Capture the cell that displays the provided text and extract its (x, y) central coordinate. 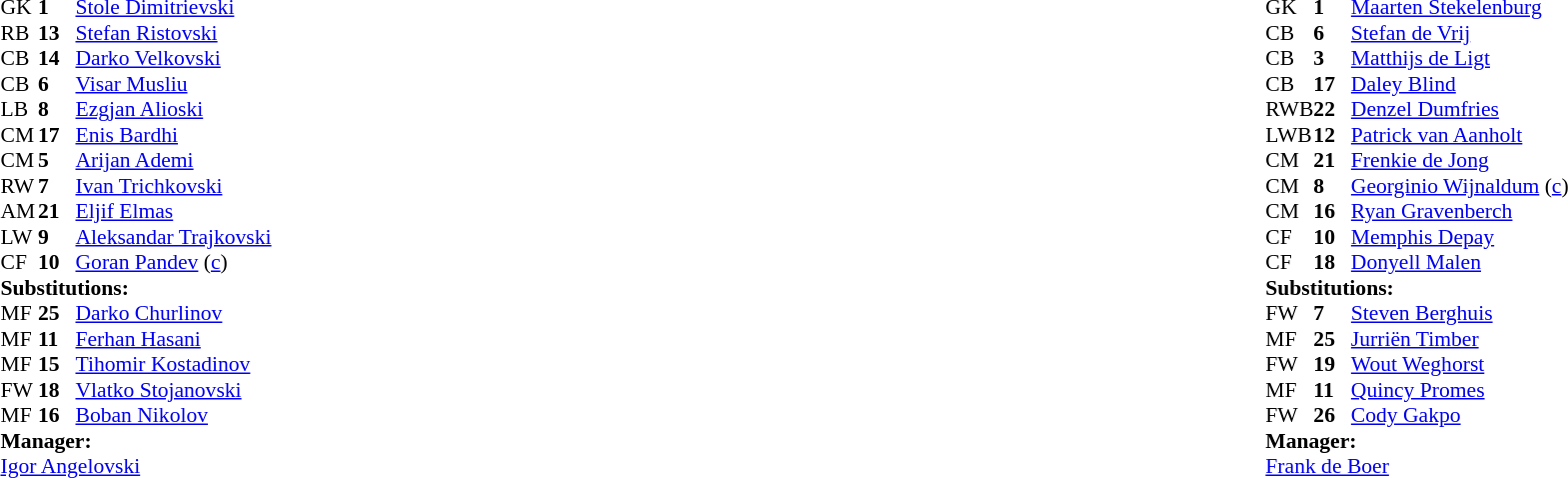
5 (57, 161)
19 (1332, 365)
13 (57, 33)
26 (1332, 415)
Darko Churlinov (174, 313)
12 (1332, 135)
3 (1332, 59)
Darko Velkovski (174, 59)
Eljif Elmas (174, 211)
Arijan Ademi (174, 161)
LWB (1289, 135)
LW (19, 237)
Ezgjan Alioski (174, 109)
RWB (1289, 109)
22 (1332, 109)
RB (19, 33)
15 (57, 365)
Ivan Trichkovski (174, 186)
Vlatko Stojanovski (174, 390)
Visar Musliu (174, 84)
Aleksandar Trajkovski (174, 237)
Goran Pandev (c) (174, 263)
RW (19, 186)
Tihomir Kostadinov (174, 365)
AM (19, 211)
Enis Bardhi (174, 135)
Boban Nikolov (174, 415)
9 (57, 237)
Ferhan Hasani (174, 339)
Stefan Ristovski (174, 33)
LB (19, 109)
14 (57, 59)
